Detect which cell encompasses the target text, then output its (X, Y) center coordinate. 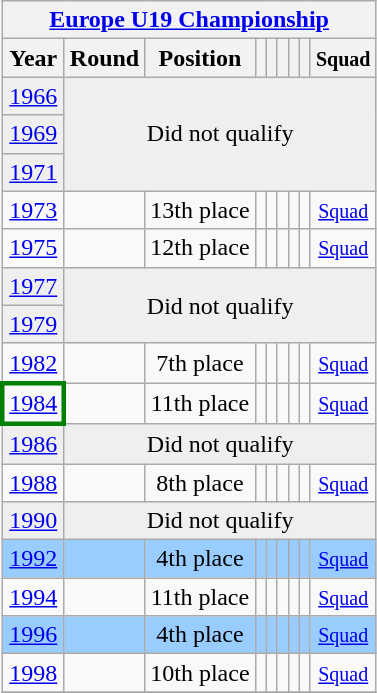
1971 (33, 172)
Round (104, 58)
1988 (33, 483)
1975 (33, 248)
1982 (33, 363)
1990 (33, 521)
1996 (33, 635)
1998 (33, 673)
Europe U19 Championship (189, 20)
1986 (33, 444)
1973 (33, 210)
1994 (33, 597)
1966 (33, 96)
1977 (33, 286)
1969 (33, 134)
1992 (33, 559)
1979 (33, 324)
13th place (200, 210)
7th place (200, 363)
Position (200, 58)
Year (33, 58)
8th place (200, 483)
12th place (200, 248)
1984 (33, 404)
10th place (200, 673)
